Provide the (X, Y) coordinate of the cell's center where the given text is located.  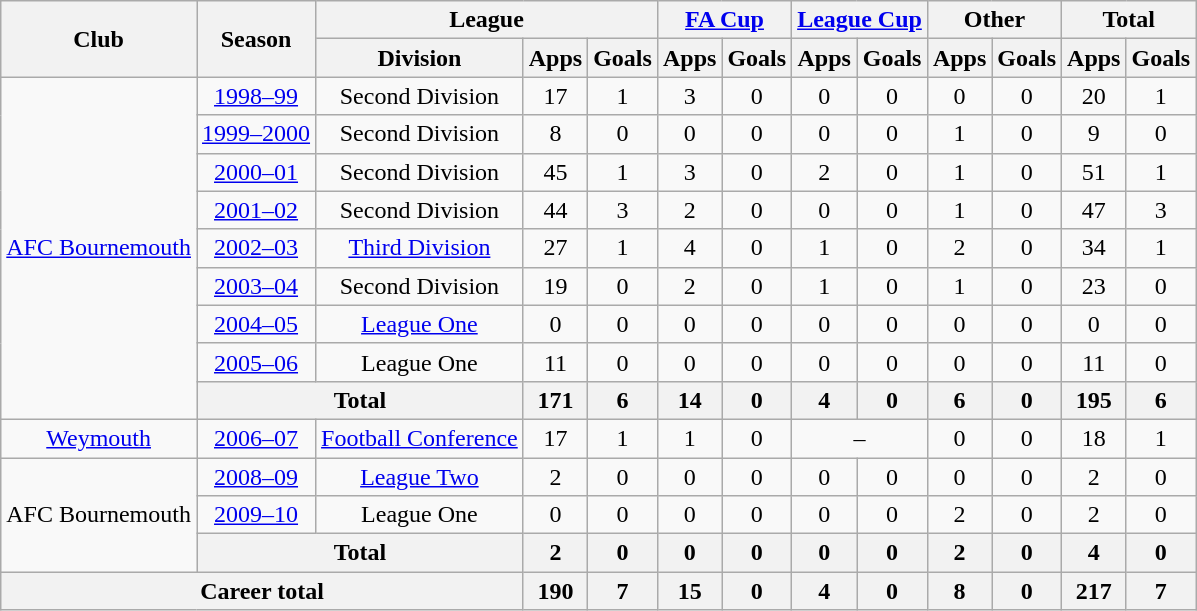
34 (1094, 248)
League Cup (860, 20)
171 (555, 400)
FA Cup (724, 20)
195 (1094, 400)
190 (555, 591)
45 (555, 172)
15 (689, 591)
League (487, 20)
47 (1094, 210)
Division (420, 58)
9 (1094, 134)
Other (994, 20)
Career total (262, 591)
1998–99 (256, 96)
2005–06 (256, 362)
2008–09 (256, 477)
44 (555, 210)
51 (1094, 172)
27 (555, 248)
23 (1094, 286)
18 (1094, 438)
2003–04 (256, 286)
2009–10 (256, 515)
19 (555, 286)
20 (1094, 96)
2001–02 (256, 210)
Third Division (420, 248)
2006–07 (256, 438)
1999–2000 (256, 134)
– (860, 438)
Weymouth (99, 438)
2000–01 (256, 172)
Season (256, 39)
League Two (420, 477)
2004–05 (256, 324)
Club (99, 39)
14 (689, 400)
Football Conference (420, 438)
217 (1094, 591)
2002–03 (256, 248)
